Extract the [x, y] coordinate from the center of the cell holding the provided text.  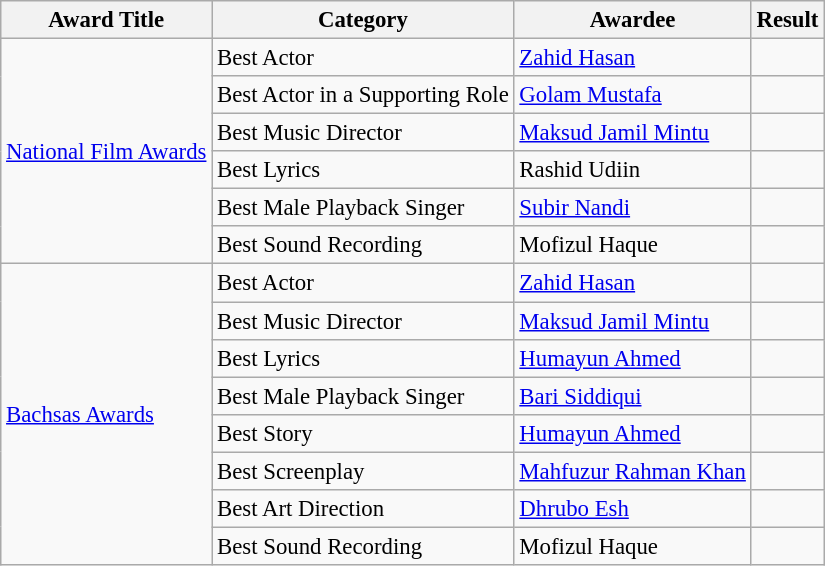
Result [788, 20]
Awardee [632, 20]
Best Story [363, 433]
Mahfuzur Rahman Khan [632, 471]
Category [363, 20]
Bachsas Awards [106, 414]
Golam Mustafa [632, 95]
Best Art Direction [363, 509]
Bari Siddiqui [632, 396]
Rashid Udiin [632, 170]
Award Title [106, 20]
National Film Awards [106, 152]
Dhrubo Esh [632, 509]
Best Screenplay [363, 471]
Best Actor in a Supporting Role [363, 95]
Subir Nandi [632, 208]
